Return the [x, y] coordinate for the center point of the cell that contains the specified text.  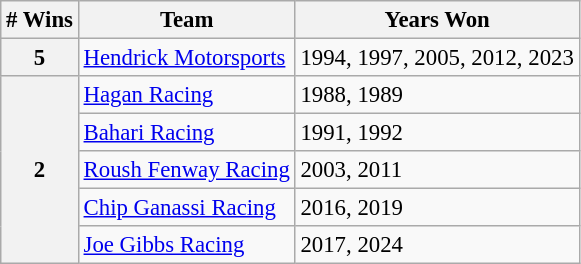
Hagan Racing [186, 95]
Hendrick Motorsports [186, 58]
2017, 2024 [437, 245]
2016, 2019 [437, 208]
1994, 1997, 2005, 2012, 2023 [437, 58]
Joe Gibbs Racing [186, 245]
5 [40, 58]
# Wins [40, 20]
Roush Fenway Racing [186, 170]
2 [40, 170]
2003, 2011 [437, 170]
Chip Ganassi Racing [186, 208]
1988, 1989 [437, 95]
Years Won [437, 20]
Team [186, 20]
Bahari Racing [186, 133]
1991, 1992 [437, 133]
